Capture the cell that displays the provided text and extract its (x, y) central coordinate. 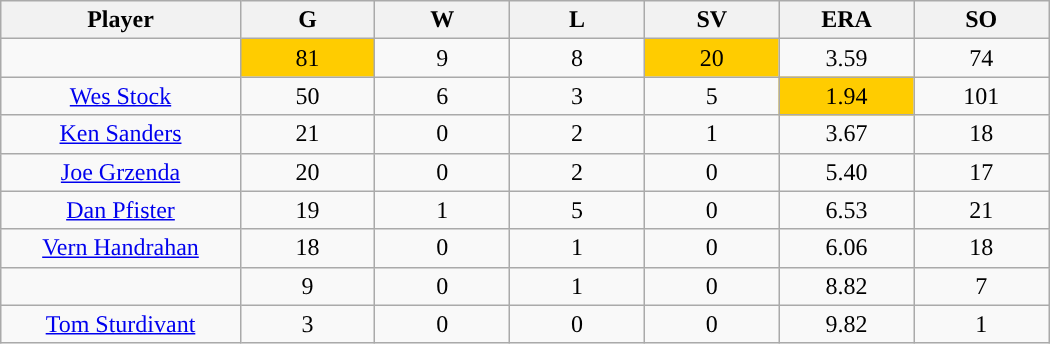
8 (578, 58)
81 (308, 58)
SV (712, 20)
50 (308, 96)
9.82 (846, 324)
Wes Stock (121, 96)
W (442, 20)
1.94 (846, 96)
ERA (846, 20)
5.40 (846, 172)
Player (121, 20)
L (578, 20)
17 (982, 172)
6.06 (846, 248)
8.82 (846, 286)
Vern Handrahan (121, 248)
Dan Pfister (121, 210)
74 (982, 58)
6 (442, 96)
19 (308, 210)
Ken Sanders (121, 134)
6.53 (846, 210)
SO (982, 20)
3.67 (846, 134)
G (308, 20)
101 (982, 96)
Tom Sturdivant (121, 324)
7 (982, 286)
3.59 (846, 58)
Joe Grzenda (121, 172)
